Return [X, Y] of the center of cell containing provided text 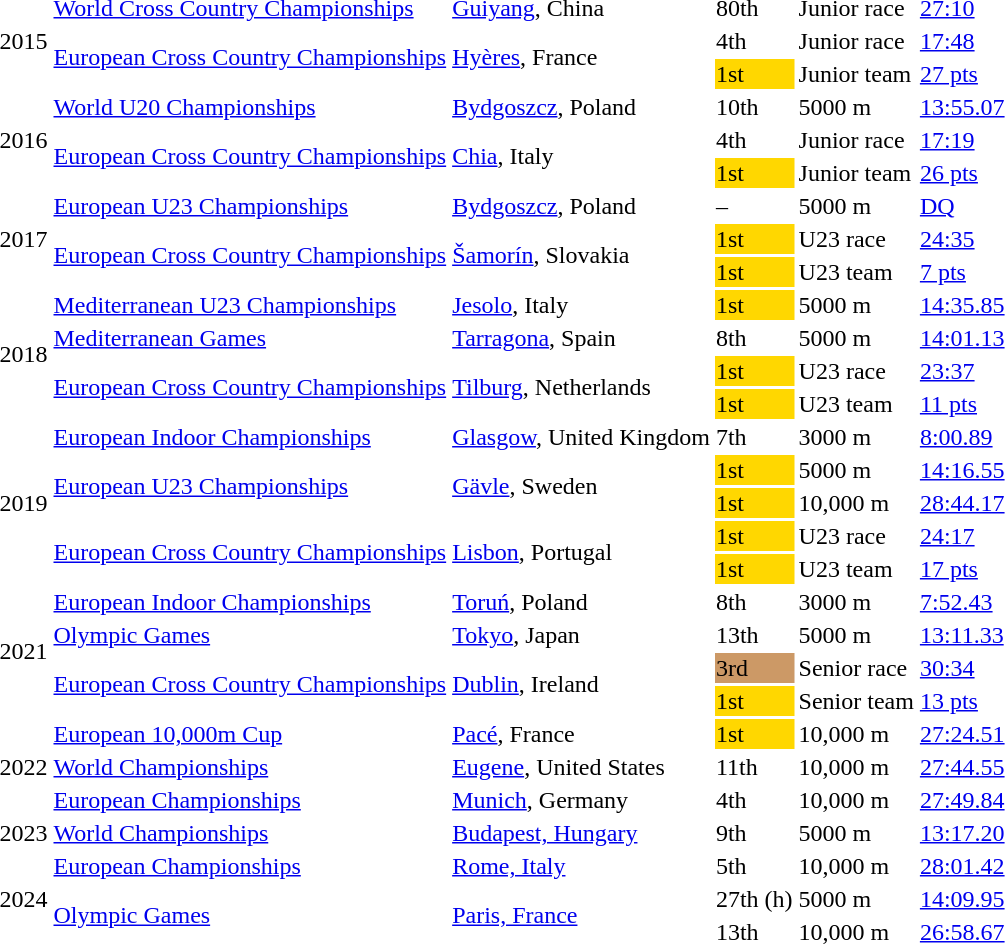
9th [754, 833]
Tarragona, Spain [582, 338]
Šamorín, Slovakia [582, 256]
– [754, 206]
Tokyo, Japan [582, 635]
10th [754, 107]
Pacé, France [582, 734]
Mediterranean U23 Championships [250, 305]
Toruń, Poland [582, 602]
World U20 Championships [250, 107]
European 10,000m Cup [250, 734]
Olympic Games [250, 635]
11th [754, 767]
Senior team [856, 701]
27th (h) [754, 899]
Munich, Germany [582, 800]
Chia, Italy [582, 156]
Gävle, Sweden [582, 486]
Dublin, Ireland [582, 684]
Budapest, Hungary [582, 833]
13th [754, 635]
Tilburg, Netherlands [582, 388]
Lisbon, Portugal [582, 552]
Eugene, United States [582, 767]
Rome, Italy [582, 866]
Mediterranean Games [250, 338]
3rd [754, 668]
5th [754, 866]
Glasgow, United Kingdom [582, 437]
Jesolo, Italy [582, 305]
Hyères, France [582, 58]
Senior race [856, 668]
7th [754, 437]
